Capture the cell that displays the provided text and extract its (x, y) central coordinate. 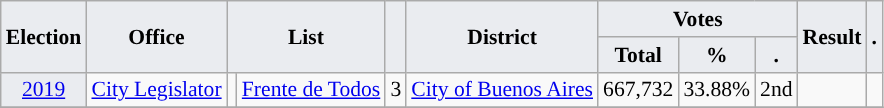
33.88% (716, 90)
Votes (698, 19)
Office (156, 36)
3 (396, 90)
667,732 (638, 90)
Election (44, 36)
List (306, 36)
Frente de Todos (312, 90)
Total (638, 55)
City Legislator (156, 90)
2nd (776, 90)
City of Buenos Aires (502, 90)
2019 (44, 90)
% (716, 55)
District (502, 36)
Result (832, 36)
